Return (X, Y) of the center of cell containing provided text 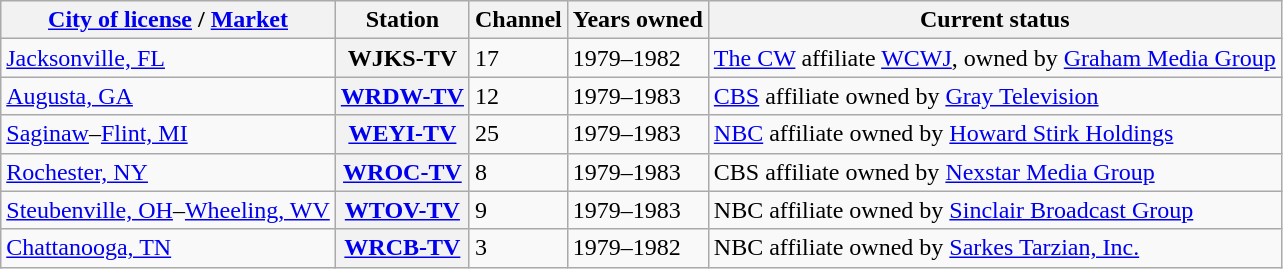
Years owned (638, 20)
Saginaw–Flint, MI (168, 134)
City of license / Market (168, 20)
Rochester, NY (168, 172)
NBC affiliate owned by Howard Stirk Holdings (994, 134)
NBC affiliate owned by Sarkes Tarzian, Inc. (994, 248)
CBS affiliate owned by Gray Television (994, 96)
Station (402, 20)
17 (518, 58)
25 (518, 134)
WRCB-TV (402, 248)
WTOV-TV (402, 210)
WJKS-TV (402, 58)
Augusta, GA (168, 96)
Channel (518, 20)
CBS affiliate owned by Nexstar Media Group (994, 172)
The CW affiliate WCWJ, owned by Graham Media Group (994, 58)
12 (518, 96)
Jacksonville, FL (168, 58)
9 (518, 210)
Current status (994, 20)
WROC-TV (402, 172)
Chattanooga, TN (168, 248)
3 (518, 248)
WRDW-TV (402, 96)
WEYI-TV (402, 134)
8 (518, 172)
NBC affiliate owned by Sinclair Broadcast Group (994, 210)
Steubenville, OH–Wheeling, WV (168, 210)
